Locate the cell with the specified text and output its [X, Y] center coordinate. 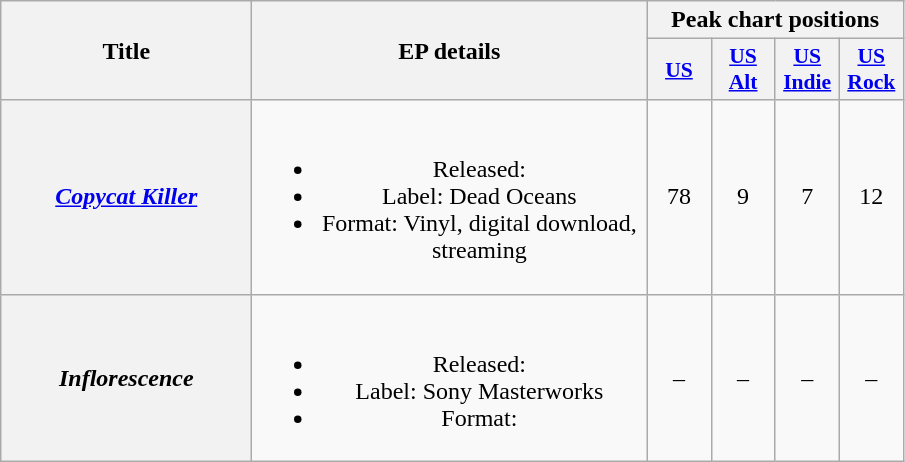
Released: Label: Dead OceansFormat: Vinyl, digital download, streaming [450, 197]
Copycat Killer [126, 197]
US [679, 70]
Released: Label: Sony MasterworksFormat: [450, 378]
Peak chart positions [775, 20]
USAlt [743, 70]
USRock [871, 70]
9 [743, 197]
USIndie [807, 70]
Title [126, 50]
EP details [450, 50]
78 [679, 197]
Inflorescence [126, 378]
7 [807, 197]
12 [871, 197]
